Detect which cell encompasses the target text, then output its (X, Y) center coordinate. 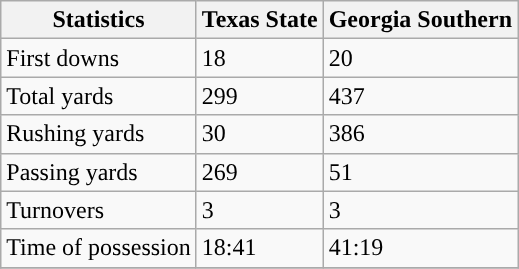
386 (420, 134)
30 (260, 134)
20 (420, 58)
Time of possession (99, 248)
Passing yards (99, 172)
First downs (99, 58)
Statistics (99, 20)
51 (420, 172)
18 (260, 58)
18:41 (260, 248)
Total yards (99, 96)
Rushing yards (99, 134)
299 (260, 96)
Turnovers (99, 210)
Georgia Southern (420, 20)
437 (420, 96)
269 (260, 172)
Texas State (260, 20)
41:19 (420, 248)
